Find where the given text appears and provide that cell's center as [x, y] coordinate. 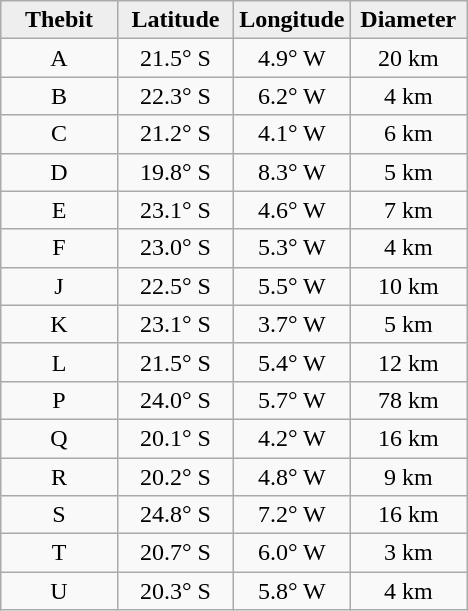
J [59, 286]
23.0° S [175, 248]
6.2° W [292, 96]
Diameter [408, 20]
U [59, 591]
12 km [408, 362]
4.9° W [292, 58]
21.2° S [175, 134]
24.0° S [175, 400]
22.3° S [175, 96]
K [59, 324]
7.2° W [292, 515]
7 km [408, 210]
5.5° W [292, 286]
L [59, 362]
4.8° W [292, 477]
4.2° W [292, 438]
D [59, 172]
22.5° S [175, 286]
Q [59, 438]
A [59, 58]
5.4° W [292, 362]
Thebit [59, 20]
10 km [408, 286]
8.3° W [292, 172]
F [59, 248]
P [59, 400]
20 km [408, 58]
4.6° W [292, 210]
6 km [408, 134]
19.8° S [175, 172]
78 km [408, 400]
Longitude [292, 20]
B [59, 96]
24.8° S [175, 515]
E [59, 210]
5.8° W [292, 591]
6.0° W [292, 553]
20.1° S [175, 438]
S [59, 515]
3.7° W [292, 324]
3 km [408, 553]
T [59, 553]
5.3° W [292, 248]
20.3° S [175, 591]
4.1° W [292, 134]
Latitude [175, 20]
C [59, 134]
5.7° W [292, 400]
20.7° S [175, 553]
20.2° S [175, 477]
R [59, 477]
9 km [408, 477]
